Pinpoint the cell where the given text exists, returning its [X, Y] midpoint coordinate. 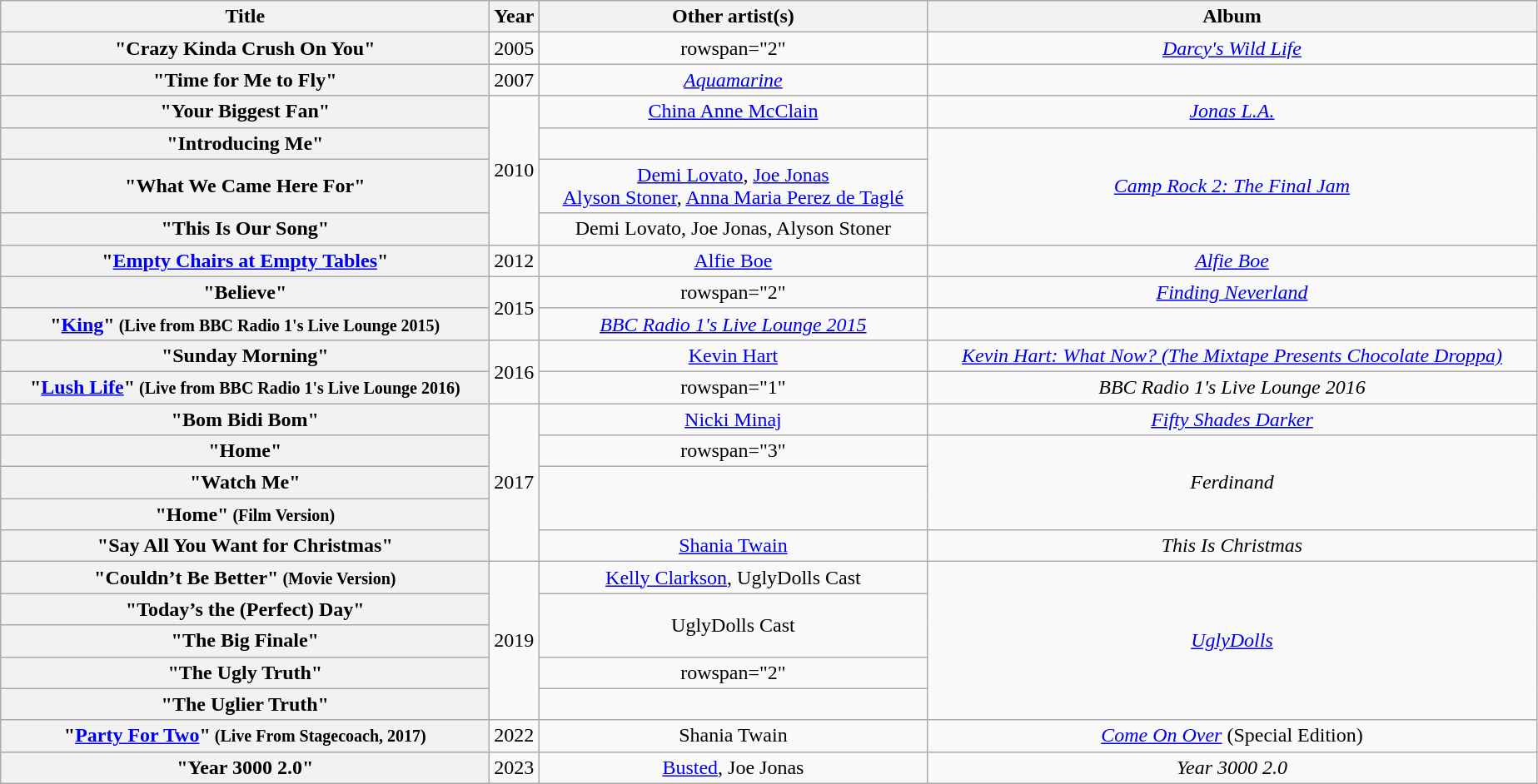
2012 [515, 261]
"Your Biggest Fan" [245, 112]
Finding Neverland [1232, 292]
Ferdinand [1232, 483]
Title [245, 17]
Kelly Clarkson, UglyDolls Cast [733, 578]
"What We Came Here For" [245, 186]
"Time for Me to Fly" [245, 80]
Aquamarine [733, 80]
"Bom Bidi Bom" [245, 419]
rowspan="1" [733, 387]
rowspan="3" [733, 451]
Demi Lovato, Joe Jonas, Alyson Stoner [733, 229]
"Home" [245, 451]
"The Uglier Truth" [245, 704]
BBC Radio 1's Live Lounge 2016 [1232, 387]
"Believe" [245, 292]
Kevin Hart [733, 355]
"The Ugly Truth" [245, 672]
"Crazy Kinda Crush On You" [245, 48]
BBC Radio 1's Live Lounge 2015 [733, 324]
Kevin Hart: What Now? (The Mixtape Presents Chocolate Droppa) [1232, 355]
2015 [515, 308]
Album [1232, 17]
"Couldn’t Be Better" (Movie Version) [245, 578]
Darcy's Wild Life [1232, 48]
"Today’s the (Perfect) Day" [245, 609]
"Sunday Morning" [245, 355]
Demi Lovato, Joe JonasAlyson Stoner, Anna Maria Perez de Taglé [733, 186]
Other artist(s) [733, 17]
Fifty Shades Darker [1232, 419]
2023 [515, 767]
UglyDolls [1232, 641]
"This Is Our Song" [245, 229]
"Introducing Me" [245, 143]
2017 [515, 482]
Year [515, 17]
"Watch Me" [245, 483]
Jonas L.A. [1232, 112]
Nicki Minaj [733, 419]
2005 [515, 48]
Come On Over (Special Edition) [1232, 736]
"King" (Live from BBC Radio 1's Live Lounge 2015) [245, 324]
"The Big Finale" [245, 641]
"Empty Chairs at Empty Tables" [245, 261]
Busted, Joe Jonas [733, 767]
"Year 3000 2.0" [245, 767]
2010 [515, 170]
2019 [515, 641]
"Say All You Want for Christmas" [245, 546]
"Party For Two" (Live From Stagecoach, 2017) [245, 736]
2022 [515, 736]
This Is Christmas [1232, 546]
2007 [515, 80]
Camp Rock 2: The Final Jam [1232, 186]
2016 [515, 371]
China Anne McClain [733, 112]
UglyDolls Cast [733, 625]
"Lush Life" (Live from BBC Radio 1's Live Lounge 2016) [245, 387]
"Home" (Film Version) [245, 514]
Year 3000 2.0 [1232, 767]
